Return the (x, y) coordinate for the center point of the cell that contains the specified text.  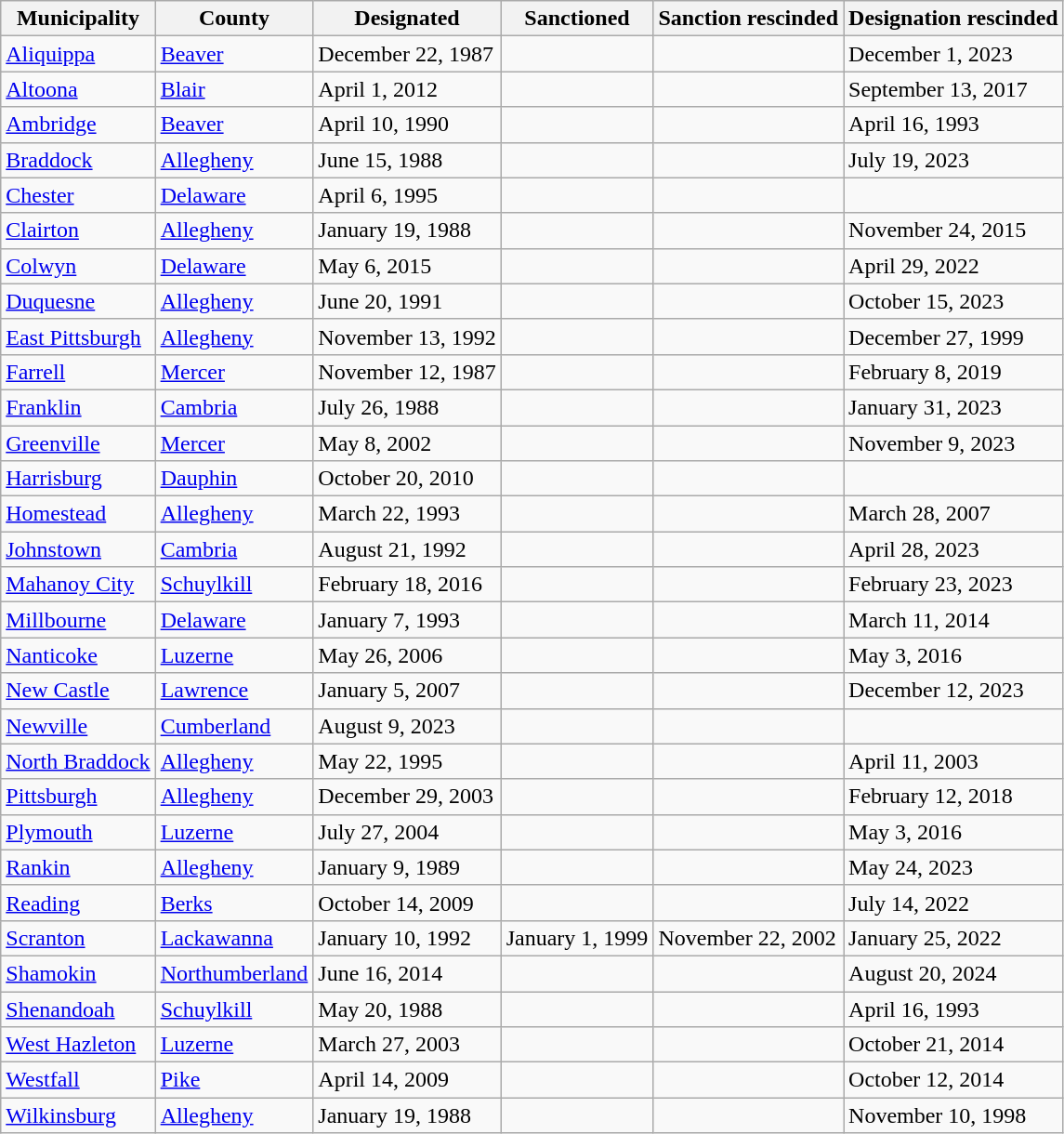
October 21, 2014 (953, 1045)
Homestead (78, 514)
December 27, 1999 (953, 336)
Plymouth (78, 832)
October 15, 2023 (953, 301)
Reading (78, 903)
December 1, 2023 (953, 54)
March 28, 2007 (953, 514)
Blair (234, 89)
December 22, 1987 (407, 54)
February 12, 2018 (953, 797)
Millbourne (78, 620)
Braddock (78, 160)
December 29, 2003 (407, 797)
May 6, 2015 (407, 266)
April 14, 2009 (407, 1080)
June 16, 2014 (407, 973)
July 27, 2004 (407, 832)
Newville (78, 726)
November 13, 1992 (407, 336)
Lackawanna (234, 938)
May 8, 2002 (407, 443)
West Hazleton (78, 1045)
Ambridge (78, 125)
January 7, 1993 (407, 620)
Chester (78, 195)
Sanction rescinded (749, 19)
Altoona (78, 89)
East Pittsburgh (78, 336)
Municipality (78, 19)
January 31, 2023 (953, 407)
Sanctioned (577, 19)
Clairton (78, 231)
Mahanoy City (78, 585)
Aliquippa (78, 54)
Nanticoke (78, 655)
November 22, 2002 (749, 938)
August 21, 1992 (407, 549)
November 12, 1987 (407, 372)
Duquesne (78, 301)
July 14, 2022 (953, 903)
June 15, 1988 (407, 160)
August 9, 2023 (407, 726)
January 9, 1989 (407, 867)
November 9, 2023 (953, 443)
January 25, 2022 (953, 938)
North Braddock (78, 761)
March 11, 2014 (953, 620)
February 18, 2016 (407, 585)
July 26, 1988 (407, 407)
Cumberland (234, 726)
Northumberland (234, 973)
April 6, 1995 (407, 195)
Pittsburgh (78, 797)
Greenville (78, 443)
Franklin (78, 407)
Scranton (78, 938)
May 20, 1988 (407, 1009)
April 10, 1990 (407, 125)
January 10, 1992 (407, 938)
March 27, 2003 (407, 1045)
April 29, 2022 (953, 266)
November 10, 1998 (953, 1115)
October 14, 2009 (407, 903)
Pike (234, 1080)
July 19, 2023 (953, 160)
Dauphin (234, 479)
Lawrence (234, 691)
Farrell (78, 372)
April 28, 2023 (953, 549)
December 12, 2023 (953, 691)
April 1, 2012 (407, 89)
January 5, 2007 (407, 691)
Harrisburg (78, 479)
October 12, 2014 (953, 1080)
May 22, 1995 (407, 761)
February 23, 2023 (953, 585)
June 20, 1991 (407, 301)
May 26, 2006 (407, 655)
Colwyn (78, 266)
Shamokin (78, 973)
January 1, 1999 (577, 938)
October 20, 2010 (407, 479)
November 24, 2015 (953, 231)
Wilkinsburg (78, 1115)
Shenandoah (78, 1009)
March 22, 1993 (407, 514)
New Castle (78, 691)
February 8, 2019 (953, 372)
Johnstown (78, 549)
April 11, 2003 (953, 761)
September 13, 2017 (953, 89)
Designated (407, 19)
Berks (234, 903)
Designation rescinded (953, 19)
Rankin (78, 867)
August 20, 2024 (953, 973)
County (234, 19)
May 24, 2023 (953, 867)
Westfall (78, 1080)
